Determine the [X, Y] coordinate at the center of the cell enclosing the given text.  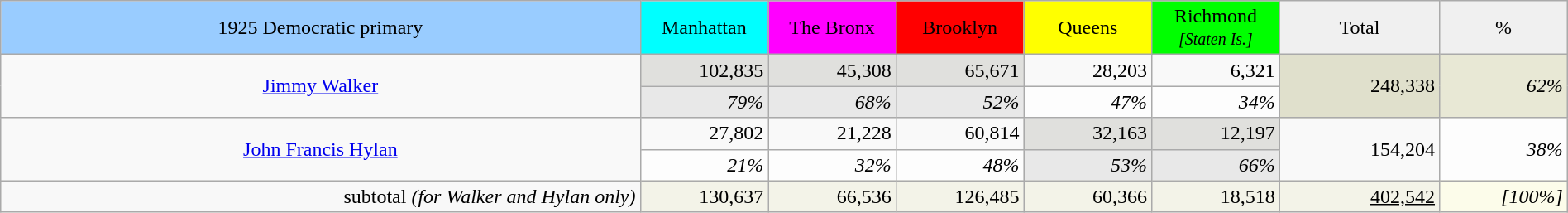
Richmond [Staten Is.] [1216, 28]
12,197 [1216, 133]
154,204 [1360, 149]
47% [1088, 102]
45,308 [832, 70]
6,321 [1216, 70]
21% [705, 165]
[100%] [1503, 196]
62% [1503, 86]
48% [959, 165]
34% [1216, 102]
John Francis Hylan [321, 149]
66% [1216, 165]
53% [1088, 165]
102,835 [705, 70]
Total [1360, 28]
68% [832, 102]
79% [705, 102]
Brooklyn [959, 28]
1925 Democratic primary [321, 28]
52% [959, 102]
Manhattan [705, 28]
% [1503, 28]
32% [832, 165]
66,536 [832, 196]
60,814 [959, 133]
38% [1503, 149]
18,518 [1216, 196]
60,366 [1088, 196]
Jimmy Walker [321, 86]
The Bronx [832, 28]
Queens [1088, 28]
248,338 [1360, 86]
subtotal (for Walker and Hylan only) [321, 196]
27,802 [705, 133]
126,485 [959, 196]
28,203 [1088, 70]
21,228 [832, 133]
130,637 [705, 196]
32,163 [1088, 133]
65,671 [959, 70]
402,542 [1360, 196]
